Return (X, Y) of the center of cell containing provided text 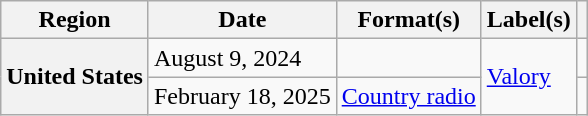
August 9, 2024 (242, 58)
February 18, 2025 (242, 96)
Date (242, 20)
United States (75, 77)
Label(s) (528, 20)
Region (75, 20)
Country radio (408, 96)
Valory (528, 77)
Format(s) (408, 20)
